For the text-containing cell, return its midpoint in [x, y] coordinate format. 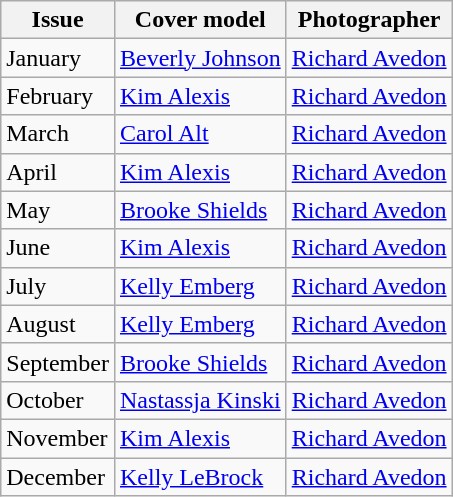
Kelly LeBrock [200, 477]
Nastassja Kinski [200, 400]
Cover model [200, 20]
Carol Alt [200, 134]
April [58, 172]
September [58, 362]
March [58, 134]
December [58, 477]
June [58, 248]
November [58, 438]
Issue [58, 20]
August [58, 324]
January [58, 58]
Photographer [369, 20]
Beverly Johnson [200, 58]
May [58, 210]
October [58, 400]
July [58, 286]
February [58, 96]
